Detect which cell encompasses the target text, then output its (X, Y) center coordinate. 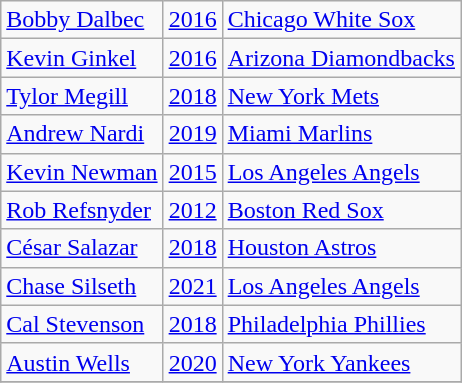
Kevin Ginkel (82, 58)
Rob Refsnyder (82, 210)
Boston Red Sox (341, 210)
New York Yankees (341, 362)
New York Mets (341, 96)
2020 (192, 362)
Philadelphia Phillies (341, 324)
Tylor Megill (82, 96)
Austin Wells (82, 362)
Chase Silseth (82, 286)
Miami Marlins (341, 134)
Chicago White Sox (341, 20)
Cal Stevenson (82, 324)
Andrew Nardi (82, 134)
César Salazar (82, 248)
2019 (192, 134)
Kevin Newman (82, 172)
Houston Astros (341, 248)
2015 (192, 172)
Bobby Dalbec (82, 20)
Arizona Diamondbacks (341, 58)
2012 (192, 210)
2021 (192, 286)
